Find where the given text appears and provide that cell's center as (x, y) coordinate. 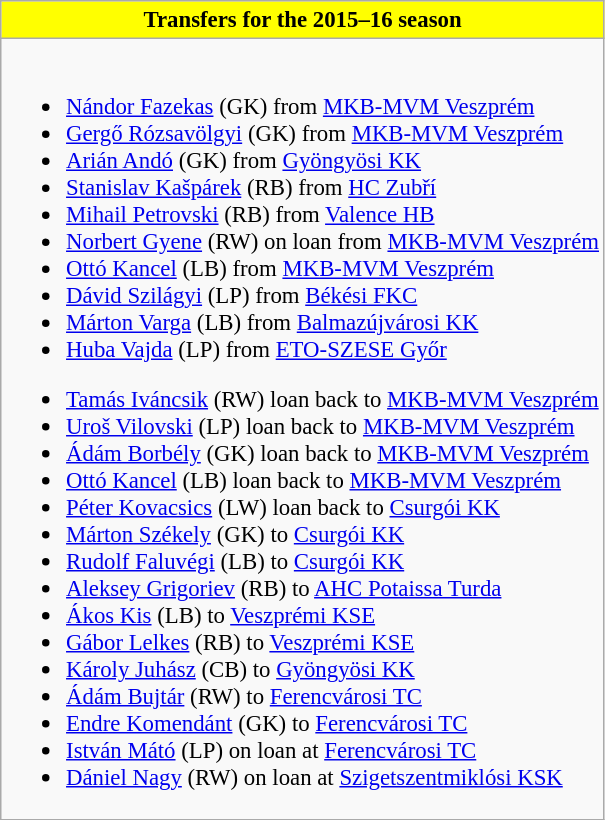
Transfers for the 2015–16 season (303, 20)
